Find where the given text appears and provide that cell's center as [X, Y] coordinate. 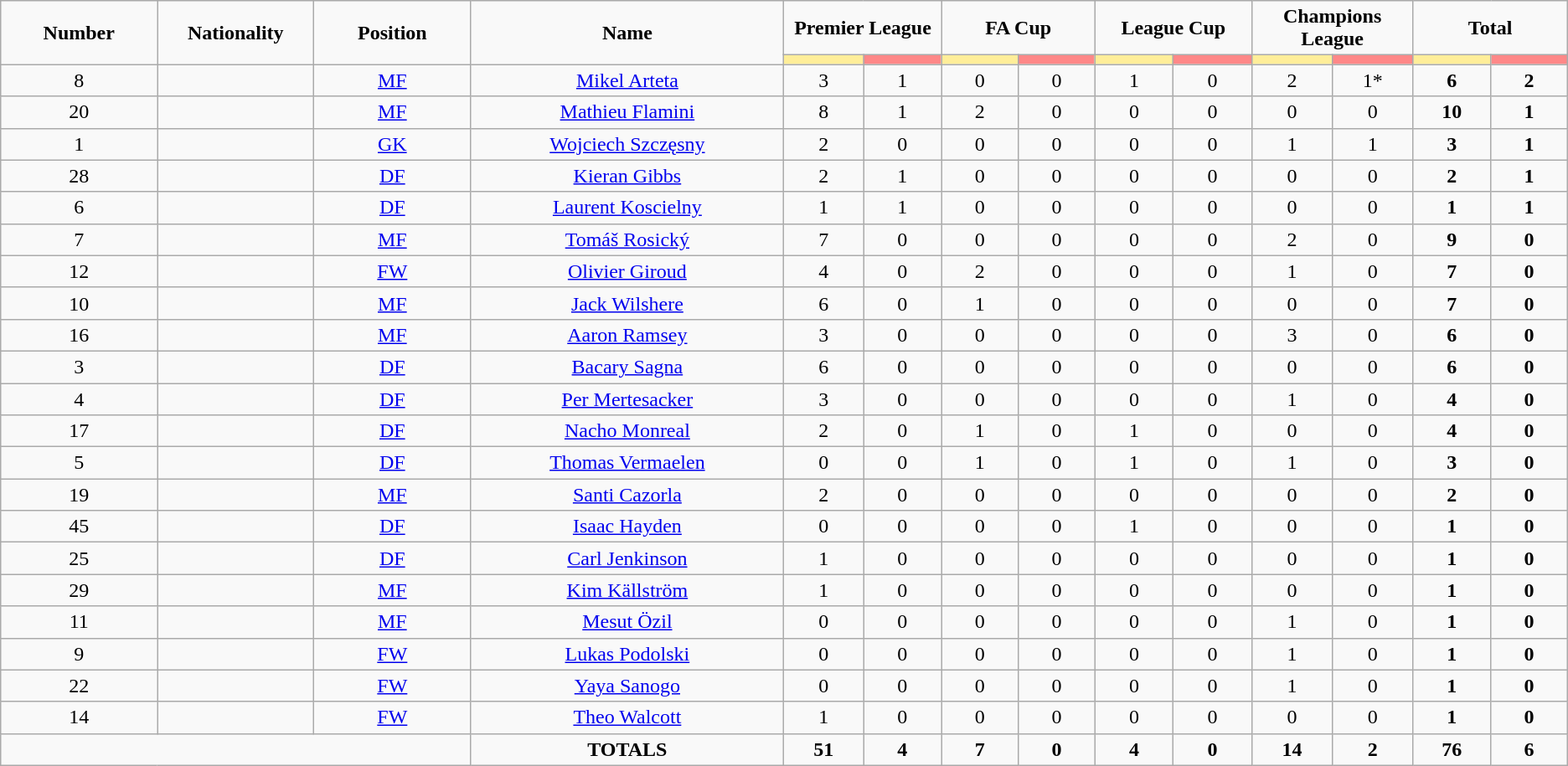
20 [79, 112]
TOTALS [627, 749]
Aaron Ramsey [627, 335]
Nationality [236, 33]
Number [79, 33]
22 [79, 686]
28 [79, 176]
Kieran Gibbs [627, 176]
1* [1373, 80]
Laurent Koscielny [627, 208]
12 [79, 271]
Premier League [863, 28]
Mesut Özil [627, 622]
45 [79, 527]
Isaac Hayden [627, 527]
19 [79, 495]
Wojciech Szczęsny [627, 144]
Position [392, 33]
Yaya Sanogo [627, 686]
League Cup [1173, 28]
76 [1452, 749]
Santi Cazorla [627, 495]
Theo Walcott [627, 717]
GK [392, 144]
Jack Wilshere [627, 303]
Thomas Vermaelen [627, 463]
17 [79, 431]
Name [627, 33]
Mikel Arteta [627, 80]
5 [79, 463]
25 [79, 558]
Kim Källström [627, 590]
Mathieu Flamini [627, 112]
Carl Jenkinson [627, 558]
Lukas Podolski [627, 654]
Bacary Sagna [627, 367]
FA Cup [1019, 28]
Tomáš Rosický [627, 239]
11 [79, 622]
Champions League [1332, 28]
16 [79, 335]
Olivier Giroud [627, 271]
29 [79, 590]
Nacho Monreal [627, 431]
Total [1490, 28]
51 [824, 749]
Per Mertesacker [627, 399]
